Detect which cell encompasses the target text, then output its (x, y) center coordinate. 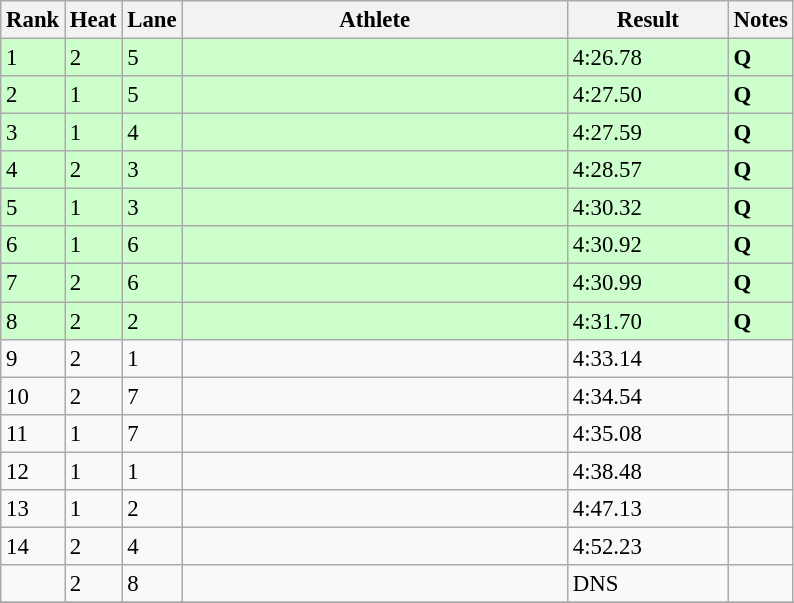
Athlete (375, 20)
14 (33, 546)
13 (33, 509)
4:31.70 (648, 321)
12 (33, 471)
4:33.14 (648, 358)
4:34.54 (648, 396)
11 (33, 433)
4:30.32 (648, 208)
Heat (94, 20)
Notes (760, 20)
Lane (152, 20)
10 (33, 396)
4:38.48 (648, 471)
4:30.92 (648, 245)
DNS (648, 584)
Result (648, 20)
4:35.08 (648, 433)
4:30.99 (648, 283)
4:27.59 (648, 133)
Rank (33, 20)
9 (33, 358)
4:26.78 (648, 58)
4:27.50 (648, 95)
4:47.13 (648, 509)
4:52.23 (648, 546)
4:28.57 (648, 170)
